Determine the (x, y) coordinate at the center of the cell enclosing the given text.  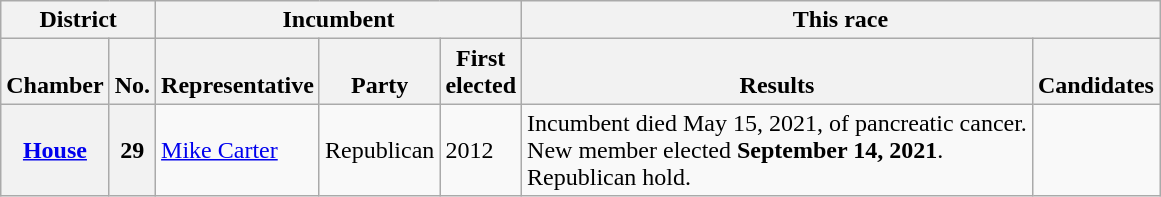
Mike Carter (238, 150)
2012 (481, 150)
Party (379, 72)
House (55, 150)
Republican (379, 150)
29 (132, 150)
Firstelected (481, 72)
This race (841, 20)
Incumbent died May 15, 2021, of pancreatic cancer.New member elected September 14, 2021. Republican hold. (778, 150)
Representative (238, 72)
Incumbent (339, 20)
Results (778, 72)
Chamber (55, 72)
Candidates (1096, 72)
District (78, 20)
No. (132, 72)
